Pinpoint the cell where the given text exists, returning its (x, y) midpoint coordinate. 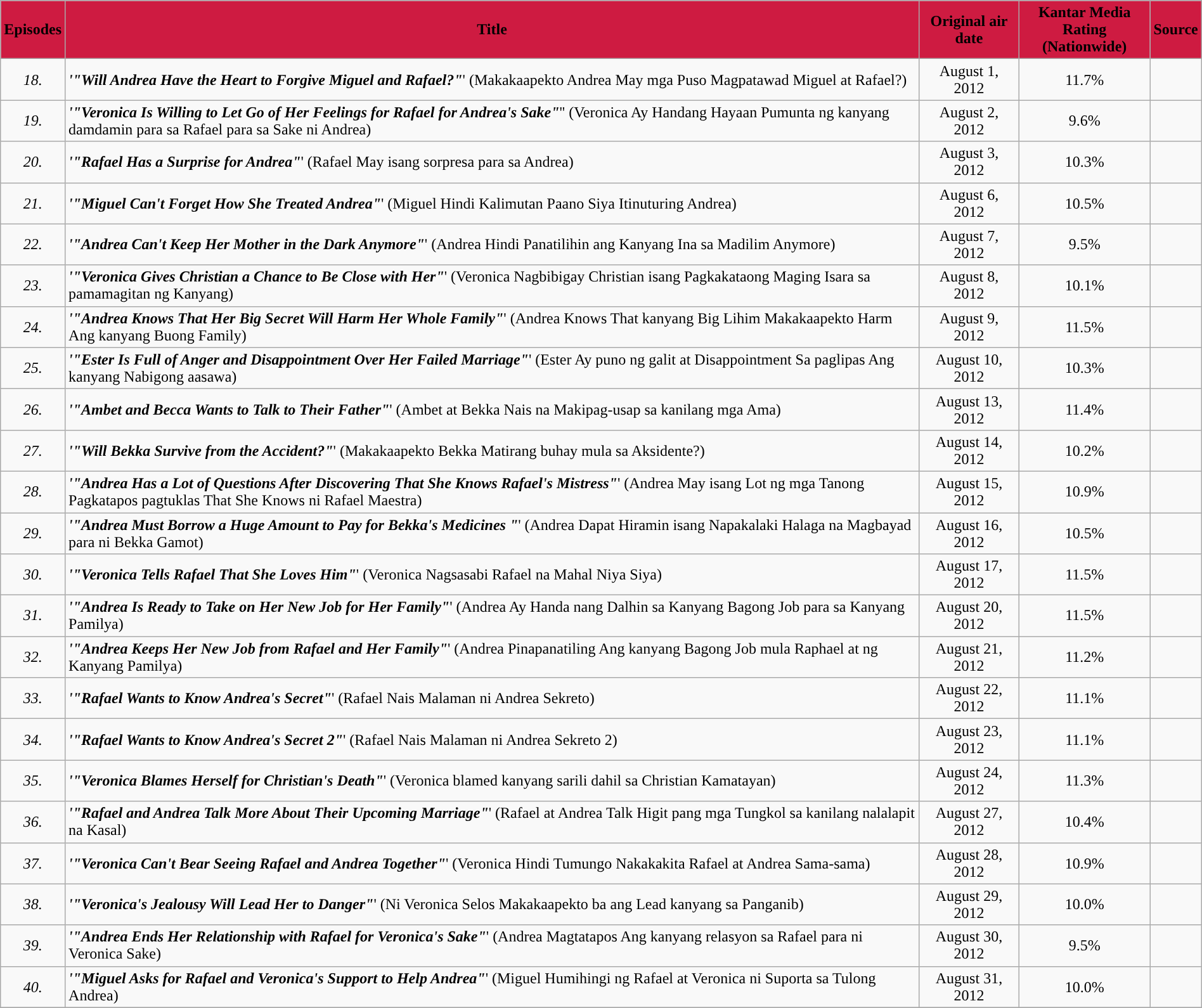
August 7, 2012 (969, 245)
Kantar Media Rating (Nationwide) (1084, 30)
25. (33, 368)
39. (33, 946)
20. (33, 162)
August 27, 2012 (969, 822)
28. (33, 492)
29. (33, 533)
August 16, 2012 (969, 533)
August 30, 2012 (969, 946)
30. (33, 574)
11.3% (1084, 781)
22. (33, 245)
33. (33, 699)
'"Veronica Gives Christian a Chance to Be Close with Her"' (Veronica Nagbibigay Christian isang Pagkakataong Maging Isara sa pamamagitan ng Kanyang) (492, 285)
11.4% (1084, 410)
August 24, 2012 (969, 781)
24. (33, 327)
'"Veronica's Jealousy Will Lead Her to Danger"' (Ni Veronica Selos Makakaapekto ba ang Lead kanyang sa Panganib) (492, 904)
19. (33, 120)
'"Andrea Ends Her Relationship with Rafael for Veronica's Sake"' (Andrea Magtatapos Ang kanyang relasyon sa Rafael para ni Veronica Sake) (492, 946)
August 6, 2012 (969, 203)
37. (33, 863)
Source (1175, 30)
23. (33, 285)
'"Will Andrea Have the Heart to Forgive Miguel and Rafael?"' (Makakaapekto Andrea May mga Puso Magpatawad Miguel at Rafael?) (492, 80)
26. (33, 410)
40. (33, 986)
34. (33, 739)
32. (33, 657)
August 13, 2012 (969, 410)
August 9, 2012 (969, 327)
August 3, 2012 (969, 162)
36. (33, 822)
31. (33, 616)
'"Veronica Blames Herself for Christian's Death"' (Veronica blamed kanyang sarili dahil sa Christian Kamatayan) (492, 781)
'"Veronica Tells Rafael That She Loves Him"' (Veronica Nagsasabi Rafael na Mahal Niya Siya) (492, 574)
'"Andrea Can't Keep Her Mother in the Dark Anymore"' (Andrea Hindi Panatilihin ang Kanyang Ina sa Madilim Anymore) (492, 245)
'"Rafael Wants to Know Andrea's Secret"' (Rafael Nais Malaman ni Andrea Sekreto) (492, 699)
9.6% (1084, 120)
38. (33, 904)
10.2% (1084, 450)
August 29, 2012 (969, 904)
'"Andrea Is Ready to Take on Her New Job for Her Family"' (Andrea Ay Handa nang Dalhin sa Kanyang Bagong Job para sa Kanyang Pamilya) (492, 616)
'"Andrea Keeps Her New Job from Rafael and Her Family"' (Andrea Pinapanatiling Ang kanyang Bagong Job mula Raphael at ng Kanyang Pamilya) (492, 657)
August 10, 2012 (969, 368)
21. (33, 203)
August 2, 2012 (969, 120)
'"Rafael Wants to Know Andrea's Secret 2"' (Rafael Nais Malaman ni Andrea Sekreto 2) (492, 739)
11.2% (1084, 657)
August 15, 2012 (969, 492)
10.4% (1084, 822)
'"Rafael and Andrea Talk More About Their Upcoming Marriage"' (Rafael at Andrea Talk Higit pang mga Tungkol sa kanilang nalalapit na Kasal) (492, 822)
Title (492, 30)
'"Miguel Can't Forget How She Treated Andrea"' (Miguel Hindi Kalimutan Paano Siya Itinuturing Andrea) (492, 203)
27. (33, 450)
Episodes (33, 30)
August 14, 2012 (969, 450)
August 28, 2012 (969, 863)
'"Ambet and Becca Wants to Talk to Their Father"' (Ambet at Bekka Nais na Makipag-usap sa kanilang mga Ama) (492, 410)
11.7% (1084, 80)
35. (33, 781)
August 22, 2012 (969, 699)
18. (33, 80)
August 8, 2012 (969, 285)
'"Will Bekka Survive from the Accident?"' (Makakaapekto Bekka Matirang buhay mula sa Aksidente?) (492, 450)
August 1, 2012 (969, 80)
August 23, 2012 (969, 739)
'"Andrea Knows That Her Big Secret Will Harm Her Whole Family"' (Andrea Knows That kanyang Big Lihim Makakaapekto Harm Ang kanyang Buong Family) (492, 327)
10.1% (1084, 285)
'"Veronica Can't Bear Seeing Rafael and Andrea Together"' (Veronica Hindi Tumungo Nakakakita Rafael at Andrea Sama-sama) (492, 863)
'"Andrea Must Borrow a Huge Amount to Pay for Bekka's Medicines "' (Andrea Dapat Hiramin isang Napakalaki Halaga na Magbayad para ni Bekka Gamot) (492, 533)
'"Miguel Asks for Rafael and Veronica's Support to Help Andrea"' (Miguel Humihingi ng Rafael at Veronica ni Suporta sa Tulong Andrea) (492, 986)
August 21, 2012 (969, 657)
August 20, 2012 (969, 616)
August 31, 2012 (969, 986)
'"Rafael Has a Surprise for Andrea"' (Rafael May isang sorpresa para sa Andrea) (492, 162)
August 17, 2012 (969, 574)
Original air date (969, 30)
